Scan for the cell matching the given text and deliver its [X, Y] coordinate at center. 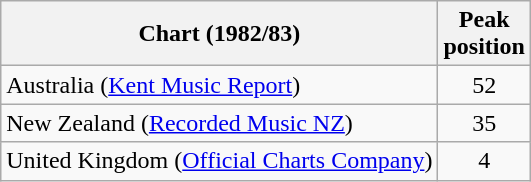
Chart (1982/83) [220, 34]
4 [484, 161]
35 [484, 123]
United Kingdom (Official Charts Company) [220, 161]
New Zealand (Recorded Music NZ) [220, 123]
Peak position [484, 34]
Australia (Kent Music Report) [220, 85]
52 [484, 85]
